Detect which cell encompasses the target text, then output its [x, y] center coordinate. 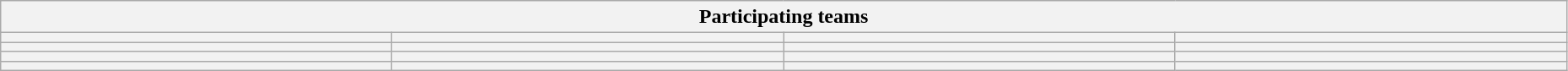
Participating teams [784, 17]
